Output the [X, Y] coordinate of the center of the cell containing the given text.  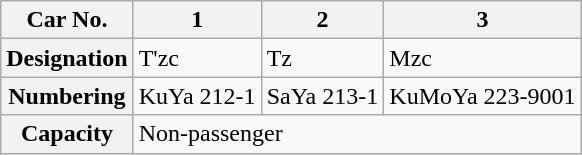
SaYa 213-1 [322, 96]
KuYa 212-1 [197, 96]
Non-passenger [357, 134]
T'zc [197, 58]
Mzc [482, 58]
Car No. [67, 20]
Capacity [67, 134]
Designation [67, 58]
KuMoYa 223-9001 [482, 96]
2 [322, 20]
Numbering [67, 96]
3 [482, 20]
Tz [322, 58]
1 [197, 20]
